Return (x, y) of the center of cell containing provided text 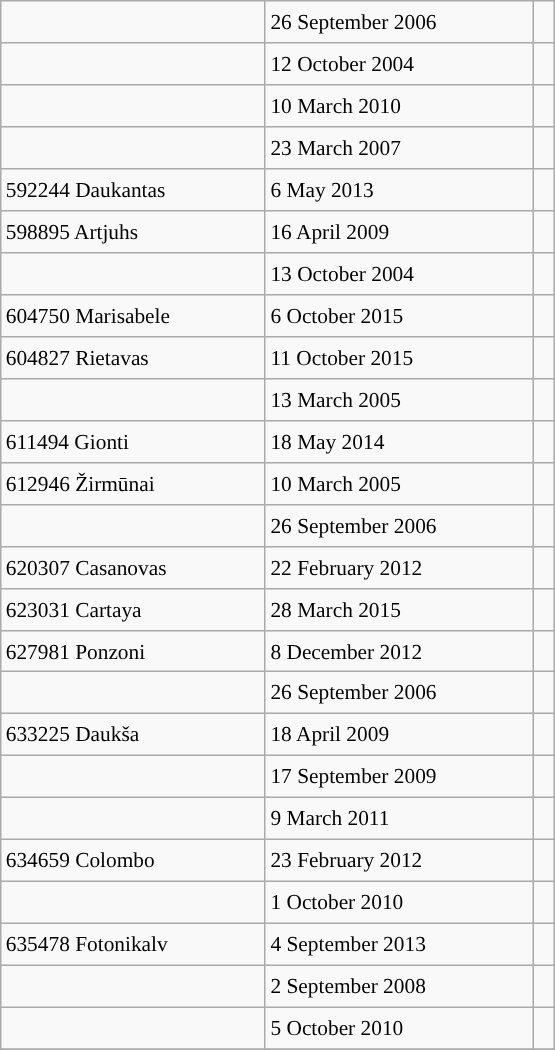
18 May 2014 (398, 441)
6 October 2015 (398, 316)
16 April 2009 (398, 232)
4 September 2013 (398, 945)
623031 Cartaya (134, 609)
13 October 2004 (398, 274)
604827 Rietavas (134, 358)
5 October 2010 (398, 1028)
592244 Daukantas (134, 190)
18 April 2009 (398, 735)
612946 Žirmūnai (134, 483)
23 February 2012 (398, 861)
8 December 2012 (398, 651)
22 February 2012 (398, 567)
23 March 2007 (398, 148)
604750 Marisabele (134, 316)
6 May 2013 (398, 190)
598895 Artjuhs (134, 232)
10 March 2005 (398, 483)
611494 Gionti (134, 441)
10 March 2010 (398, 106)
635478 Fotonikalv (134, 945)
13 March 2005 (398, 399)
620307 Casanovas (134, 567)
28 March 2015 (398, 609)
12 October 2004 (398, 64)
634659 Colombo (134, 861)
633225 Daukša (134, 735)
1 October 2010 (398, 903)
11 October 2015 (398, 358)
2 September 2008 (398, 986)
17 September 2009 (398, 777)
627981 Ponzoni (134, 651)
9 March 2011 (398, 819)
